Scan for the cell matching the given text and deliver its (X, Y) coordinate at center. 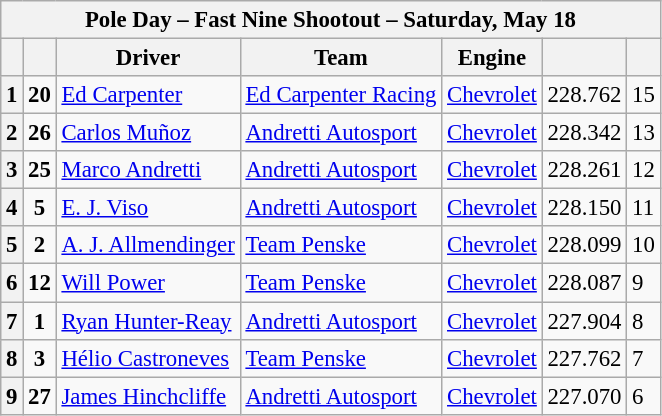
228.342 (584, 133)
Hélio Castroneves (148, 358)
Ed Carpenter Racing (341, 95)
227.762 (584, 358)
228.261 (584, 170)
Team (341, 58)
Ed Carpenter (148, 95)
27 (40, 396)
228.150 (584, 208)
E. J. Viso (148, 208)
13 (644, 133)
10 (644, 245)
25 (40, 170)
Pole Day – Fast Nine Shootout – Saturday, May 18 (330, 20)
228.762 (584, 95)
227.070 (584, 396)
Driver (148, 58)
Will Power (148, 283)
15 (644, 95)
4 (12, 208)
20 (40, 95)
26 (40, 133)
Ryan Hunter-Reay (148, 321)
James Hinchcliffe (148, 396)
A. J. Allmendinger (148, 245)
Marco Andretti (148, 170)
227.904 (584, 321)
Carlos Muñoz (148, 133)
228.087 (584, 283)
Engine (492, 58)
11 (644, 208)
228.099 (584, 245)
